Determine the (X, Y) coordinate at the center of the cell enclosing the given text.  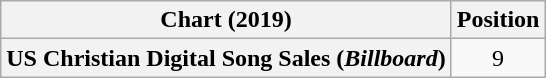
Chart (2019) (226, 20)
Position (498, 20)
9 (498, 58)
US Christian Digital Song Sales (Billboard) (226, 58)
